Return the [X, Y] coordinate for the center point of the cell that contains the specified text.  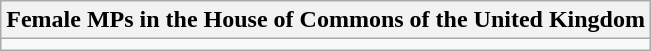
Female MPs in the House of Commons of the United Kingdom [326, 20]
